Determine the [X, Y] coordinate at the center of the cell enclosing the given text.  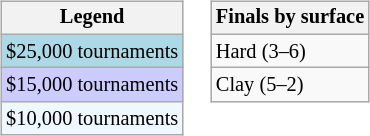
$10,000 tournaments [92, 119]
Legend [92, 18]
Hard (3–6) [290, 51]
Finals by surface [290, 18]
$25,000 tournaments [92, 51]
Clay (5–2) [290, 85]
$15,000 tournaments [92, 85]
